Pinpoint the cell where the given text exists, returning its [X, Y] midpoint coordinate. 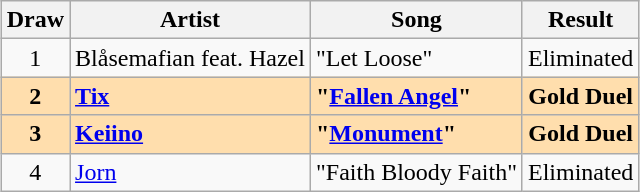
"Fallen Angel" [416, 96]
Result [580, 20]
1 [35, 58]
"Let Loose" [416, 58]
Blåsemafian feat. Hazel [190, 58]
Song [416, 20]
Artist [190, 20]
Draw [35, 20]
4 [35, 172]
Jorn [190, 172]
"Monument" [416, 134]
Tix [190, 96]
Keiino [190, 134]
"Faith Bloody Faith" [416, 172]
3 [35, 134]
2 [35, 96]
